Return [X, Y] of the center of cell containing provided text 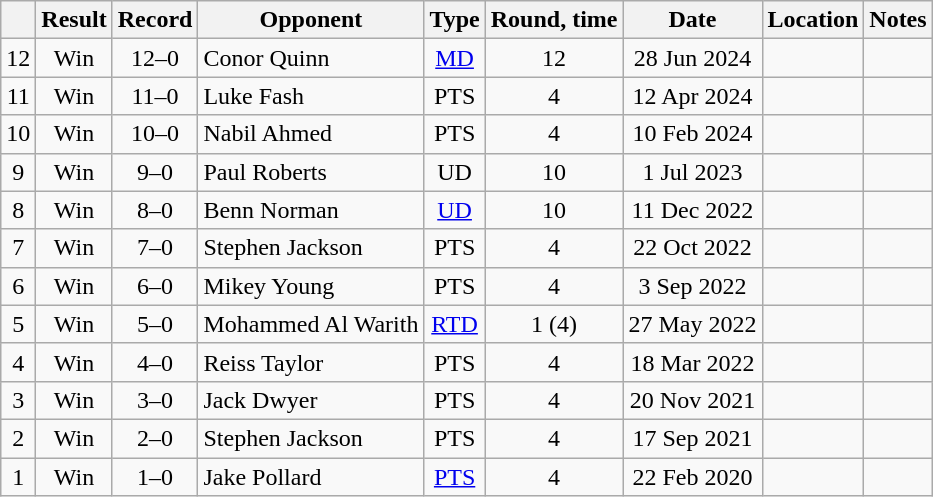
4–0 [155, 362]
3 Sep 2022 [692, 286]
7–0 [155, 248]
11 Dec 2022 [692, 210]
RTD [454, 324]
6–0 [155, 286]
MD [454, 58]
10–0 [155, 134]
Mikey Young [311, 286]
Date [692, 20]
Mohammed Al Warith [311, 324]
8–0 [155, 210]
Notes [898, 20]
Paul Roberts [311, 172]
22 Feb 2020 [692, 477]
28 Jun 2024 [692, 58]
17 Sep 2021 [692, 438]
8 [18, 210]
5–0 [155, 324]
Location [813, 20]
Nabil Ahmed [311, 134]
11–0 [155, 96]
1–0 [155, 477]
Opponent [311, 20]
12 Apr 2024 [692, 96]
7 [18, 248]
Jake Pollard [311, 477]
9–0 [155, 172]
Conor Quinn [311, 58]
Type [454, 20]
Reiss Taylor [311, 362]
Round, time [554, 20]
20 Nov 2021 [692, 400]
10 Feb 2024 [692, 134]
27 May 2022 [692, 324]
Jack Dwyer [311, 400]
Result [74, 20]
18 Mar 2022 [692, 362]
5 [18, 324]
Record [155, 20]
9 [18, 172]
3–0 [155, 400]
Luke Fash [311, 96]
1 (4) [554, 324]
1 Jul 2023 [692, 172]
22 Oct 2022 [692, 248]
11 [18, 96]
1 [18, 477]
2–0 [155, 438]
12–0 [155, 58]
2 [18, 438]
3 [18, 400]
Benn Norman [311, 210]
6 [18, 286]
